Capture the cell that displays the provided text and extract its (X, Y) central coordinate. 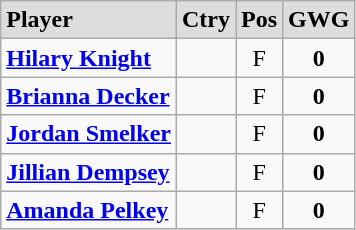
Brianna Decker (89, 96)
Hilary Knight (89, 58)
Amanda Pelkey (89, 210)
Pos (260, 20)
Player (89, 20)
GWG (319, 20)
Ctry (206, 20)
Jordan Smelker (89, 134)
Jillian Dempsey (89, 172)
